Determine the [x, y] coordinate at the center of the cell enclosing the given text.  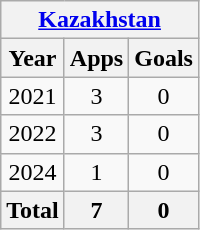
1 [96, 172]
2024 [33, 172]
Year [33, 58]
Goals [164, 58]
Apps [96, 58]
2021 [33, 96]
Kazakhstan [100, 20]
2022 [33, 134]
7 [96, 210]
Total [33, 210]
